Identify which cell holds the provided text, then report its (x, y) central coordinate. 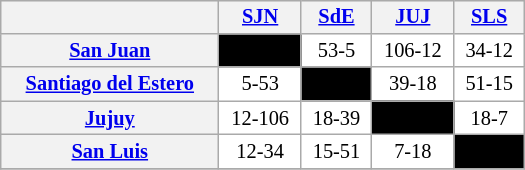
SdE (336, 17)
SJN (260, 17)
5-53 (260, 84)
San Luis (110, 152)
Santiago del Estero (110, 84)
12-106 (260, 118)
34-12 (489, 51)
18-39 (336, 118)
12-34 (260, 152)
SLS (489, 17)
106-12 (414, 51)
JUJ (414, 17)
Jujuy (110, 118)
18-7 (489, 118)
15-51 (336, 152)
7-18 (414, 152)
San Juan (110, 51)
51-15 (489, 84)
39-18 (414, 84)
53-5 (336, 51)
